Identify which cell holds the provided text, then report its [X, Y] central coordinate. 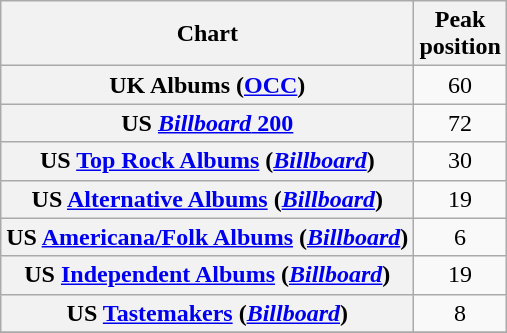
US Americana/Folk Albums (Billboard) [208, 237]
8 [460, 313]
US Tastemakers (Billboard) [208, 313]
UK Albums (OCC) [208, 85]
US Billboard 200 [208, 123]
Chart [208, 34]
US Independent Albums (Billboard) [208, 275]
30 [460, 161]
60 [460, 85]
6 [460, 237]
72 [460, 123]
US Top Rock Albums (Billboard) [208, 161]
Peakposition [460, 34]
US Alternative Albums (Billboard) [208, 199]
